For the text-containing cell, return its midpoint in [X, Y] coordinate format. 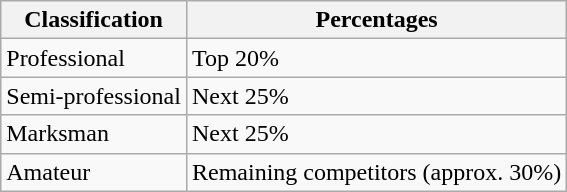
Percentages [376, 20]
Professional [94, 58]
Classification [94, 20]
Marksman [94, 134]
Semi-professional [94, 96]
Top 20% [376, 58]
Remaining competitors (approx. 30%) [376, 172]
Amateur [94, 172]
